Find where the given text appears and provide that cell's center as [x, y] coordinate. 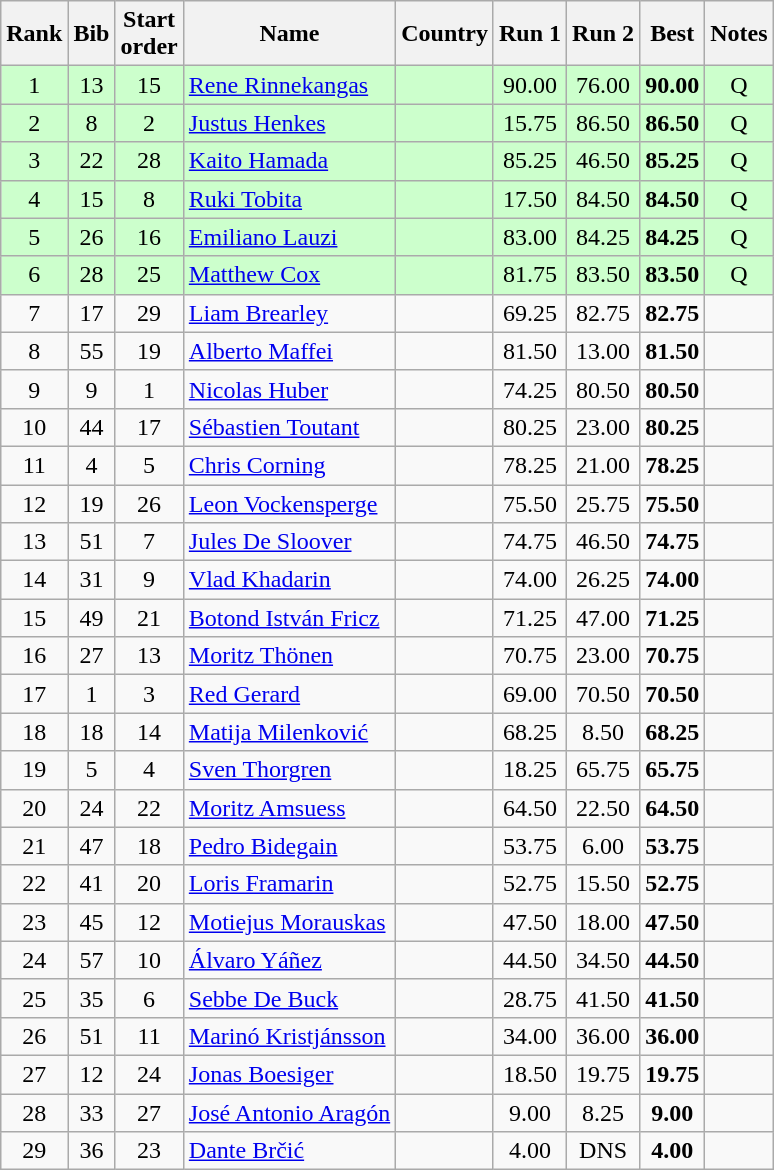
81.75 [530, 275]
Motiejus Morauskas [289, 922]
69.00 [530, 694]
35 [92, 998]
Justus Henkes [289, 123]
Chris Corning [289, 465]
José Antonio Aragón [289, 1113]
Sebbe De Buck [289, 998]
6.00 [604, 846]
17.50 [530, 199]
15.75 [530, 123]
22.50 [604, 808]
34.50 [604, 960]
47.00 [604, 618]
Leon Vockensperge [289, 503]
36 [92, 1151]
Emiliano Lauzi [289, 237]
Moritz Thönen [289, 656]
Sébastien Toutant [289, 427]
Kaito Hamada [289, 161]
Botond István Fricz [289, 618]
18.25 [530, 770]
Vlad Khadarin [289, 580]
Red Gerard [289, 694]
Matija Milenković [289, 732]
Startorder [149, 34]
55 [92, 351]
57 [92, 960]
76.00 [604, 85]
83.00 [530, 237]
Jules De Sloover [289, 542]
Rene Rinnekangas [289, 85]
13.00 [604, 351]
8.25 [604, 1113]
25.75 [604, 503]
Pedro Bidegain [289, 846]
Run 1 [530, 34]
21.00 [604, 465]
DNS [604, 1151]
28.75 [530, 998]
Name [289, 34]
15.50 [604, 884]
45 [92, 922]
31 [92, 580]
Loris Framarin [289, 884]
Alberto Maffei [289, 351]
44 [92, 427]
Rank [34, 34]
26.25 [604, 580]
33 [92, 1113]
Country [445, 34]
18.50 [530, 1074]
Notes [739, 34]
Moritz Amsuess [289, 808]
49 [92, 618]
Dante Brčić [289, 1151]
41 [92, 884]
Bib [92, 34]
Nicolas Huber [289, 389]
34.00 [530, 1036]
Matthew Cox [289, 275]
18.00 [604, 922]
Run 2 [604, 34]
Liam Brearley [289, 313]
69.25 [530, 313]
74.25 [530, 389]
8.50 [604, 732]
Best [672, 34]
47 [92, 846]
Álvaro Yáñez [289, 960]
Ruki Tobita [289, 199]
Marinó Kristjánsson [289, 1036]
Sven Thorgren [289, 770]
Jonas Boesiger [289, 1074]
